Provide the [x, y] coordinate of the cell's center where the given text is located.  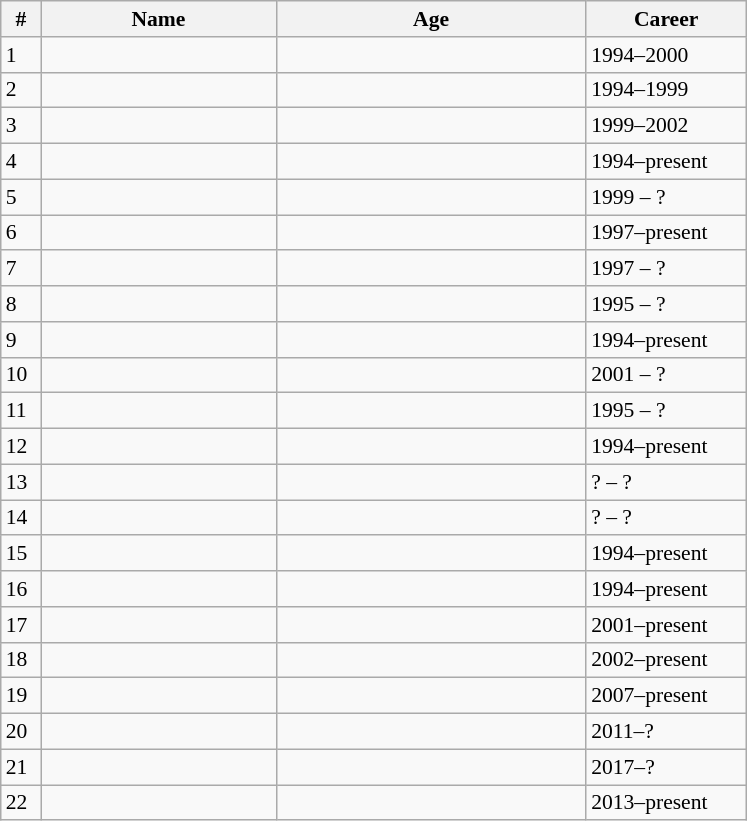
21 [21, 767]
2002–present [666, 660]
12 [21, 447]
1999 – ? [666, 197]
20 [21, 732]
2011–? [666, 732]
1999–2002 [666, 126]
22 [21, 803]
2007–present [666, 696]
2001–present [666, 625]
4 [21, 162]
1994–1999 [666, 90]
Age [431, 19]
2013–present [666, 803]
9 [21, 340]
18 [21, 660]
13 [21, 482]
17 [21, 625]
Career [666, 19]
14 [21, 518]
2 [21, 90]
7 [21, 269]
10 [21, 375]
Name [158, 19]
2001 – ? [666, 375]
15 [21, 554]
3 [21, 126]
16 [21, 589]
1997 – ? [666, 269]
1 [21, 55]
# [21, 19]
6 [21, 233]
19 [21, 696]
11 [21, 411]
5 [21, 197]
8 [21, 304]
1994–2000 [666, 55]
2017–? [666, 767]
1997–present [666, 233]
